Capture the cell that displays the provided text and extract its [X, Y] central coordinate. 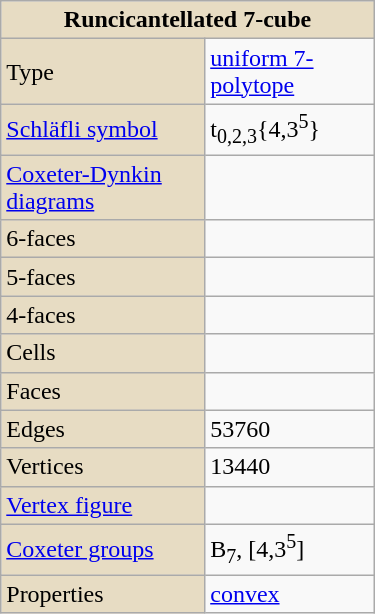
Properties [103, 594]
6-faces [103, 239]
Cells [103, 353]
B7, [4,35] [290, 550]
Faces [103, 391]
53760 [290, 429]
Coxeter-Dynkin diagrams [103, 188]
Schläfli symbol [103, 130]
Coxeter groups [103, 550]
Runcicantellated 7-cube [188, 20]
Vertex figure [103, 505]
t0,2,3{4,35} [290, 130]
13440 [290, 467]
Edges [103, 429]
4-faces [103, 315]
convex [290, 594]
uniform 7-polytope [290, 72]
Vertices [103, 467]
5-faces [103, 277]
Type [103, 72]
